Find where the given text appears and provide that cell's center as (x, y) coordinate. 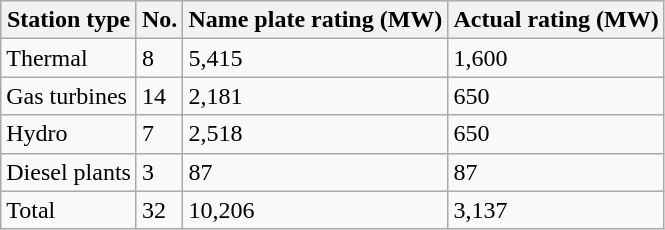
No. (159, 20)
Diesel plants (69, 172)
3,137 (556, 210)
8 (159, 58)
7 (159, 134)
2,518 (316, 134)
3 (159, 172)
Name plate rating (MW) (316, 20)
10,206 (316, 210)
5,415 (316, 58)
Total (69, 210)
Actual rating (MW) (556, 20)
Gas turbines (69, 96)
32 (159, 210)
Hydro (69, 134)
Station type (69, 20)
1,600 (556, 58)
2,181 (316, 96)
14 (159, 96)
Thermal (69, 58)
